Detect which cell encompasses the target text, then output its [X, Y] center coordinate. 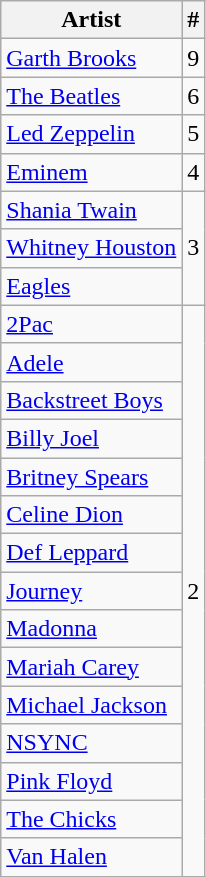
3 [194, 248]
# [194, 20]
4 [194, 172]
Michael Jackson [92, 705]
Whitney Houston [92, 248]
Artist [92, 20]
Shania Twain [92, 210]
NSYNC [92, 743]
9 [194, 58]
2Pac [92, 324]
Van Halen [92, 857]
Pink Floyd [92, 781]
2 [194, 590]
Garth Brooks [92, 58]
Celine Dion [92, 515]
Eminem [92, 172]
Billy Joel [92, 438]
Journey [92, 591]
6 [194, 96]
Adele [92, 362]
Madonna [92, 629]
Def Leppard [92, 553]
The Chicks [92, 819]
Led Zeppelin [92, 134]
Mariah Carey [92, 667]
The Beatles [92, 96]
Britney Spears [92, 477]
Backstreet Boys [92, 400]
Eagles [92, 286]
5 [194, 134]
